Find where the given text appears and provide that cell's center as (x, y) coordinate. 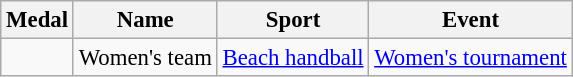
Event (470, 20)
Beach handball (293, 58)
Name (145, 20)
Women's tournament (470, 58)
Women's team (145, 58)
Sport (293, 20)
Medal (38, 20)
